Find where the given text appears and provide that cell's center as [x, y] coordinate. 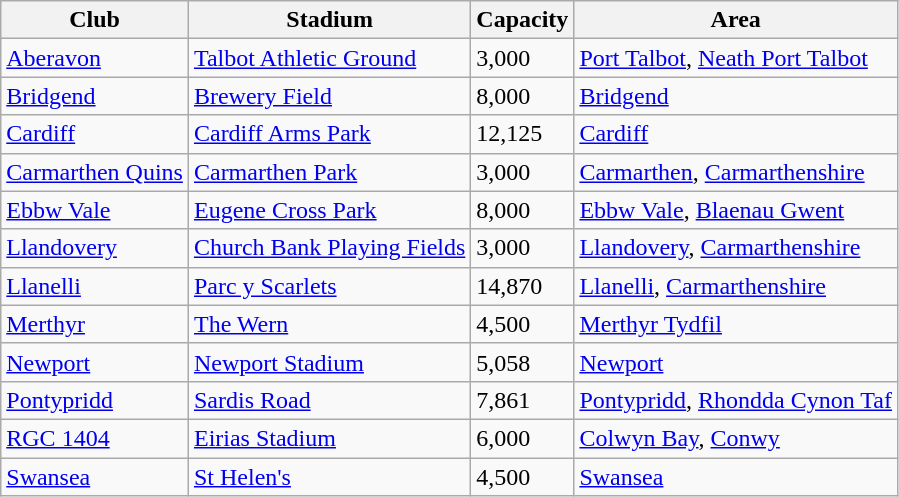
The Wern [329, 324]
Carmarthen Park [329, 172]
Talbot Athletic Ground [329, 58]
Capacity [522, 20]
Church Bank Playing Fields [329, 248]
Eirias Stadium [329, 438]
Cardiff Arms Park [329, 134]
Llandovery [95, 248]
14,870 [522, 286]
Ebbw Vale [95, 210]
St Helen's [329, 477]
Newport Stadium [329, 362]
Llanelli, Carmarthenshire [736, 286]
Parc y Scarlets [329, 286]
Merthyr Tydfil [736, 324]
Pontypridd [95, 400]
Stadium [329, 20]
Eugene Cross Park [329, 210]
Aberavon [95, 58]
Carmarthen Quins [95, 172]
RGC 1404 [95, 438]
Llandovery, Carmarthenshire [736, 248]
Pontypridd, Rhondda Cynon Taf [736, 400]
5,058 [522, 362]
Colwyn Bay, Conwy [736, 438]
Carmarthen, Carmarthenshire [736, 172]
Area [736, 20]
Sardis Road [329, 400]
12,125 [522, 134]
Club [95, 20]
Merthyr [95, 324]
Port Talbot, Neath Port Talbot [736, 58]
6,000 [522, 438]
7,861 [522, 400]
Ebbw Vale, Blaenau Gwent [736, 210]
Brewery Field [329, 96]
Llanelli [95, 286]
